Identify which cell holds the provided text, then report its [X, Y] central coordinate. 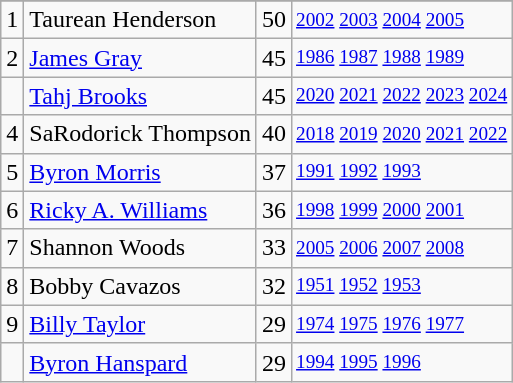
2 [12, 58]
James Gray [140, 58]
7 [12, 248]
1974 1975 1976 1977 [401, 324]
1994 1995 1996 [401, 362]
32 [274, 286]
Shannon Woods [140, 248]
4 [12, 134]
8 [12, 286]
1991 1992 1993 [401, 172]
1951 1952 1953 [401, 286]
9 [12, 324]
Taurean Henderson [140, 20]
1986 1987 1988 1989 [401, 58]
1998 1999 2000 2001 [401, 210]
33 [274, 248]
5 [12, 172]
Tahj Brooks [140, 96]
SaRodorick Thompson [140, 134]
2005 2006 2007 2008 [401, 248]
2002 2003 2004 2005 [401, 20]
Bobby Cavazos [140, 286]
Byron Morris [140, 172]
2018 2019 2020 2021 2022 [401, 134]
Billy Taylor [140, 324]
37 [274, 172]
Byron Hanspard [140, 362]
Ricky A. Williams [140, 210]
6 [12, 210]
2020 2021 2022 2023 2024 [401, 96]
40 [274, 134]
50 [274, 20]
1 [12, 20]
36 [274, 210]
